Determine the [X, Y] coordinate at the center of the cell enclosing the given text.  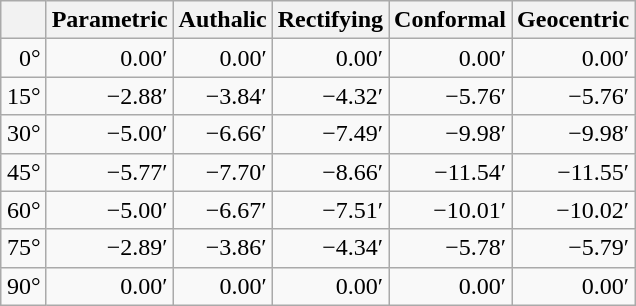
−7.51′ [330, 210]
−11.54′ [450, 172]
−6.67′ [222, 210]
−5.78′ [450, 248]
−2.89′ [110, 248]
Rectifying [330, 20]
Authalic [222, 20]
−4.34′ [330, 248]
−3.86′ [222, 248]
Parametric [110, 20]
30° [24, 134]
15° [24, 96]
Geocentric [574, 20]
60° [24, 210]
−2.88′ [110, 96]
−10.01′ [450, 210]
Conformal [450, 20]
−6.66′ [222, 134]
0° [24, 58]
75° [24, 248]
−7.49′ [330, 134]
−4.32′ [330, 96]
90° [24, 286]
−8.66′ [330, 172]
−10.02′ [574, 210]
45° [24, 172]
−5.77′ [110, 172]
−3.84′ [222, 96]
−11.55′ [574, 172]
−5.79′ [574, 248]
−7.70′ [222, 172]
